Return the (X, Y) coordinate for the center point of the cell that contains the specified text.  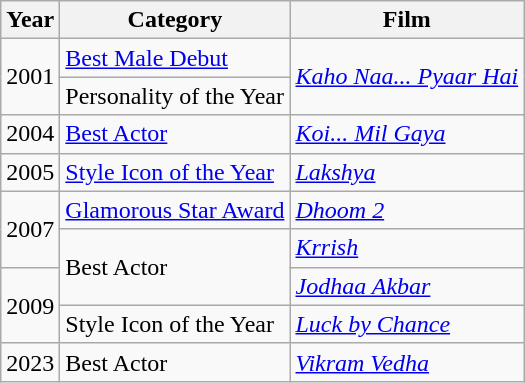
Lakshya (407, 172)
2023 (30, 362)
Kaho Naa... Pyaar Hai (407, 77)
Dhoom 2 (407, 210)
Glamorous Star Award (175, 210)
Vikram Vedha (407, 362)
Jodhaa Akbar (407, 286)
2001 (30, 77)
Category (175, 20)
Best Male Debut (175, 58)
Year (30, 20)
Personality of the Year (175, 96)
2004 (30, 134)
Film (407, 20)
Luck by Chance (407, 324)
2007 (30, 229)
Koi... Mil Gaya (407, 134)
2005 (30, 172)
2009 (30, 305)
Krrish (407, 248)
